Return the [X, Y] coordinate for the center point of the cell that contains the specified text.  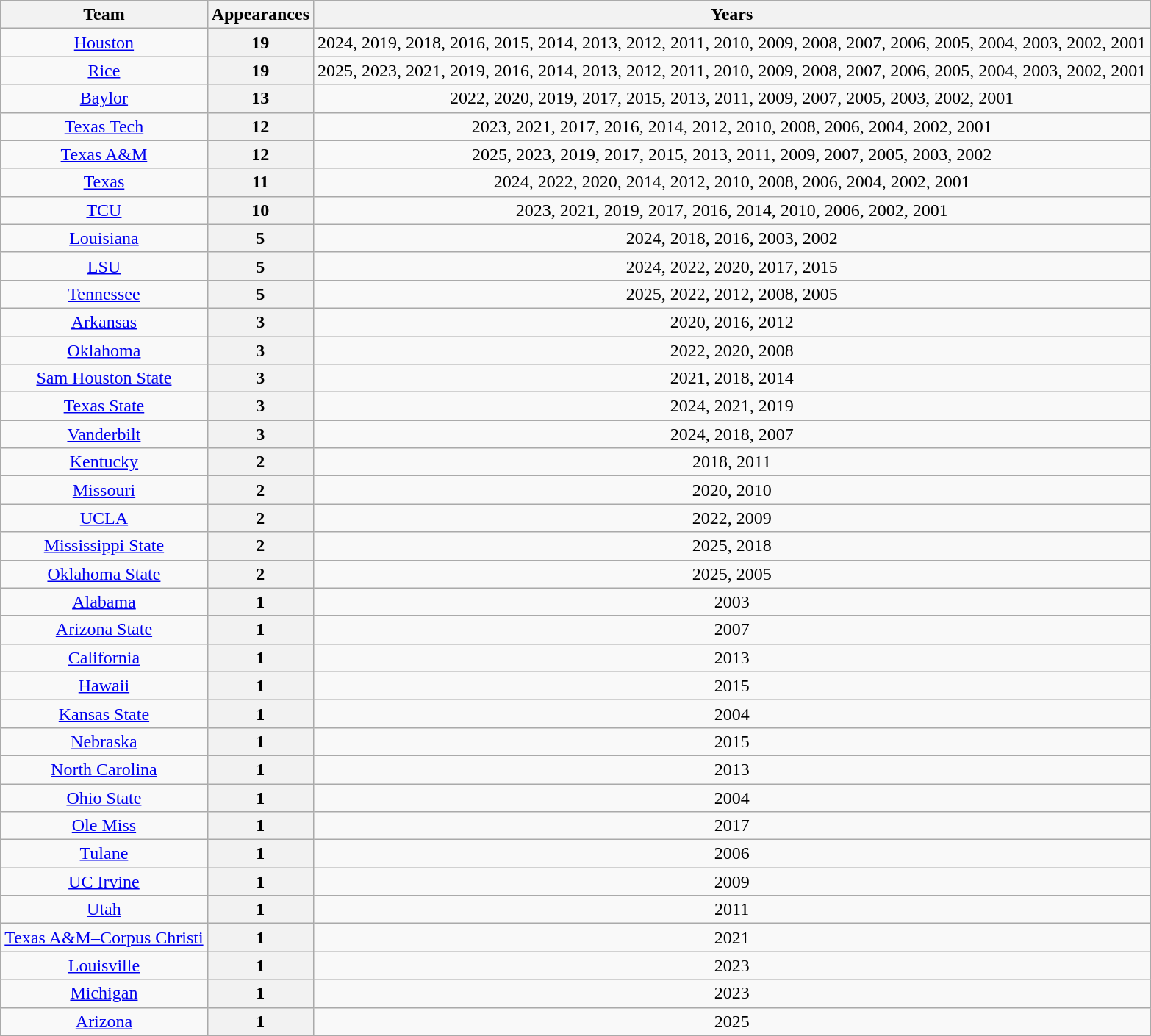
2022, 2020, 2019, 2017, 2015, 2013, 2011, 2009, 2007, 2005, 2003, 2002, 2001 [732, 98]
LSU [104, 266]
Tulane [104, 854]
Kansas State [104, 713]
Texas State [104, 406]
Arkansas [104, 322]
11 [260, 182]
2007 [732, 630]
2025 [732, 1021]
Texas A&M–Corpus Christi [104, 938]
10 [260, 210]
2017 [732, 826]
Texas A&M [104, 154]
Mississippi State [104, 546]
North Carolina [104, 769]
2020, 2016, 2012 [732, 322]
2025, 2023, 2021, 2019, 2016, 2014, 2013, 2012, 2011, 2010, 2009, 2008, 2007, 2006, 2005, 2004, 2003, 2002, 2001 [732, 71]
2025, 2005 [732, 574]
2023, 2021, 2017, 2016, 2014, 2012, 2010, 2008, 2006, 2004, 2002, 2001 [732, 126]
Years [732, 15]
Vanderbilt [104, 434]
Oklahoma [104, 350]
Missouri [104, 490]
Texas [104, 182]
Louisville [104, 965]
Appearances [260, 15]
2024, 2018, 2007 [732, 434]
Arizona [104, 1021]
2022, 2009 [732, 518]
Alabama [104, 602]
2025, 2018 [732, 546]
Arizona State [104, 630]
Rice [104, 71]
Houston [104, 43]
2003 [732, 602]
2024, 2018, 2016, 2003, 2002 [732, 238]
TCU [104, 210]
Oklahoma State [104, 574]
Nebraska [104, 741]
Ohio State [104, 797]
2024, 2021, 2019 [732, 406]
2021 [732, 938]
Team [104, 15]
Ole Miss [104, 826]
2022, 2020, 2008 [732, 350]
2021, 2018, 2014 [732, 378]
Tennessee [104, 294]
Texas Tech [104, 126]
2024, 2022, 2020, 2014, 2012, 2010, 2008, 2006, 2004, 2002, 2001 [732, 182]
Louisiana [104, 238]
13 [260, 98]
UCLA [104, 518]
2024, 2019, 2018, 2016, 2015, 2014, 2013, 2012, 2011, 2010, 2009, 2008, 2007, 2006, 2005, 2004, 2003, 2002, 2001 [732, 43]
Sam Houston State [104, 378]
Kentucky [104, 462]
2025, 2022, 2012, 2008, 2005 [732, 294]
2009 [732, 882]
Michigan [104, 993]
Baylor [104, 98]
2006 [732, 854]
Hawaii [104, 686]
2018, 2011 [732, 462]
2023, 2021, 2019, 2017, 2016, 2014, 2010, 2006, 2002, 2001 [732, 210]
2024, 2022, 2020, 2017, 2015 [732, 266]
2025, 2023, 2019, 2017, 2015, 2013, 2011, 2009, 2007, 2005, 2003, 2002 [732, 154]
California [104, 658]
Utah [104, 910]
2020, 2010 [732, 490]
2011 [732, 910]
UC Irvine [104, 882]
